Output the (x, y) coordinate of the center of the cell containing the given text.  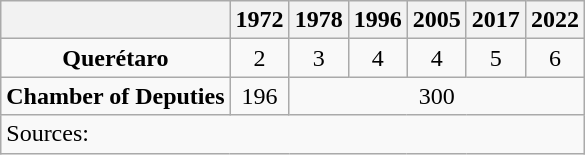
1996 (378, 20)
Querétaro (116, 58)
5 (496, 58)
2005 (436, 20)
300 (436, 96)
196 (260, 96)
3 (318, 58)
6 (554, 58)
1972 (260, 20)
2022 (554, 20)
2 (260, 58)
Sources: (293, 134)
1978 (318, 20)
2017 (496, 20)
Chamber of Deputies (116, 96)
